Output the (x, y) coordinate of the center of the cell containing the given text.  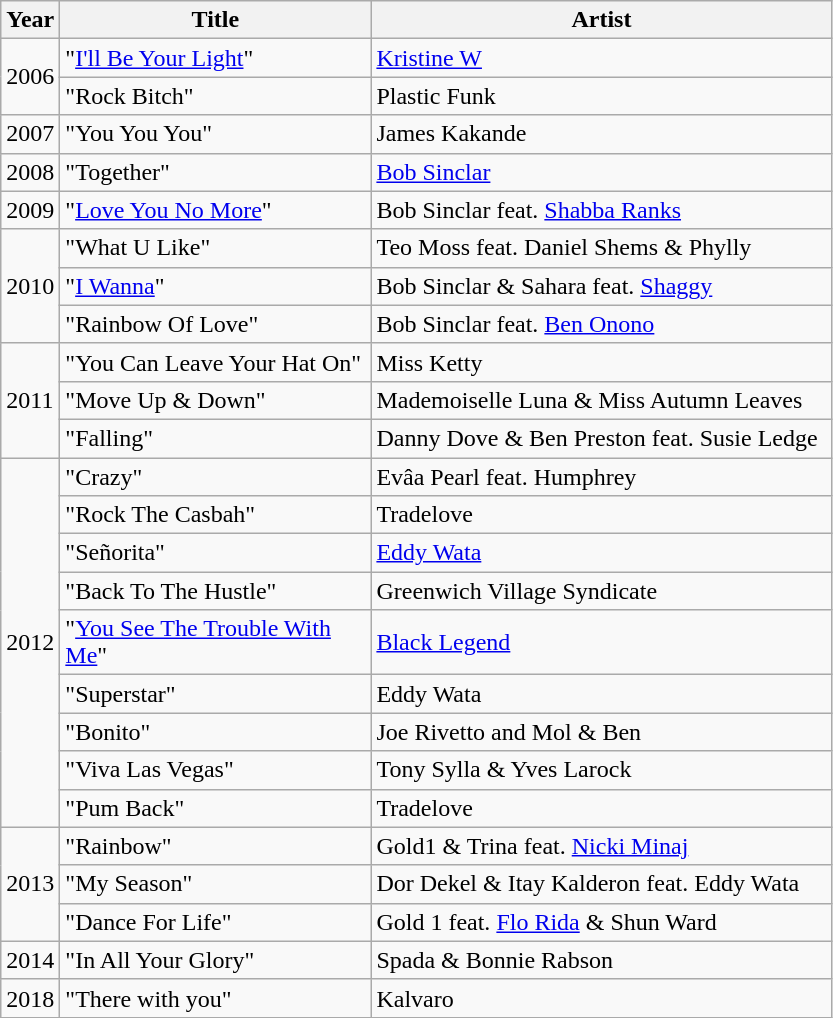
Miss Ketty (602, 362)
"Dance For Life" (216, 922)
"Rainbow" (216, 846)
"You Can Leave Your Hat On" (216, 362)
James Kakande (602, 134)
2008 (30, 172)
"Move Up & Down" (216, 400)
"My Season" (216, 884)
Greenwich Village Syndicate (602, 591)
Plastic Funk (602, 96)
"Superstar" (216, 694)
"Rock Bitch" (216, 96)
"Falling" (216, 438)
Teo Moss feat. Daniel Shems & Phylly (602, 248)
Artist (602, 20)
"Viva Las Vegas" (216, 770)
"Together" (216, 172)
Bob Sinclar feat. Ben Onono (602, 324)
2011 (30, 400)
Spada & Bonnie Rabson (602, 960)
Mademoiselle Luna & Miss Autumn Leaves (602, 400)
2009 (30, 210)
Gold1 & Trina feat. Nicki Minaj (602, 846)
2012 (30, 643)
Dor Dekel & Itay Kalderon feat. Eddy Wata (602, 884)
Danny Dove & Ben Preston feat. Susie Ledge (602, 438)
"In All Your Glory" (216, 960)
"Rainbow Of Love" (216, 324)
2018 (30, 998)
"What U Like" (216, 248)
"You See The Trouble With Me" (216, 642)
"Rock The Casbah" (216, 515)
"Crazy" (216, 477)
"Back To The Hustle" (216, 591)
Bob Sinclar (602, 172)
"There with you" (216, 998)
Kristine W (602, 58)
Evâa Pearl feat. Humphrey (602, 477)
"Bonito" (216, 732)
"I'll Be Your Light" (216, 58)
Year (30, 20)
"You You You" (216, 134)
2006 (30, 77)
"Señorita" (216, 553)
"Pum Back" (216, 808)
2010 (30, 286)
Black Legend (602, 642)
Joe Rivetto and Mol & Ben (602, 732)
Bob Sinclar feat. Shabba Ranks (602, 210)
Bob Sinclar & Sahara feat. Shaggy (602, 286)
"Love You No More" (216, 210)
Title (216, 20)
2014 (30, 960)
Tony Sylla & Yves Larock (602, 770)
Gold 1 feat. Flo Rida & Shun Ward (602, 922)
2013 (30, 884)
"I Wanna" (216, 286)
Kalvaro (602, 998)
2007 (30, 134)
